From the cell containing the given text, extract its center point as [X, Y] coordinate. 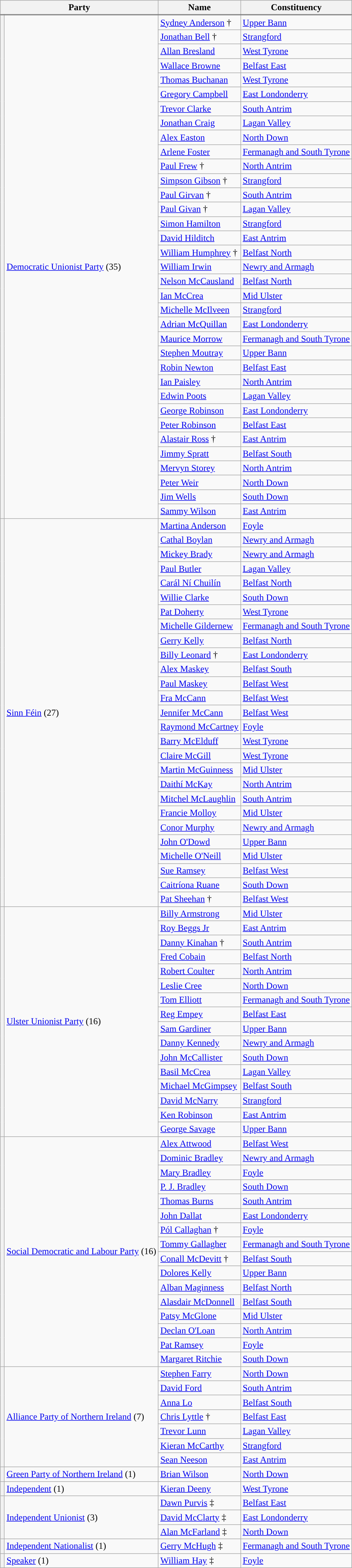
Carál Ní Chuilín [199, 583]
P. J. Bradley [199, 1187]
Independent Nationalist (1) [81, 1546]
Billy Armstrong [199, 914]
Fra McCann [199, 698]
Thomas Burns [199, 1201]
William Humphrey † [199, 252]
Dominic Bradley [199, 1158]
Jennifer McCann [199, 712]
Sam Gardiner [199, 1029]
John McCallister [199, 1057]
William Irwin [199, 267]
John Dallat [199, 1216]
Cathal Boylan [199, 540]
Alan McFarland ‡ [199, 1532]
Francie Molloy [199, 813]
Anna Lo [199, 1402]
Michael McGimpsey [199, 1086]
Trevor Lunn [199, 1431]
Michelle O'Neill [199, 856]
Barry McElduff [199, 741]
David McClarty ‡ [199, 1517]
Paul Givan † [199, 209]
Declan O'Loan [199, 1330]
Peter Robinson [199, 425]
Michelle McIlveen [199, 310]
Fred Cobain [199, 957]
Alasdair McDonnell [199, 1302]
Party [79, 8]
Edwin Poots [199, 396]
Alliance Party of Northern Ireland (7) [81, 1417]
Constituency [297, 8]
George Robinson [199, 411]
Tommy Gallagher [199, 1244]
Margaret Ritchie [199, 1359]
Basil McCrea [199, 1072]
Daithí McKay [199, 784]
William Hay ‡ [199, 1560]
Social Democratic and Labour Party (16) [81, 1252]
Independent (1) [81, 1489]
Simpson Gibson † [199, 181]
Alastair Ross † [199, 439]
John O'Dowd [199, 842]
Kieran Deeny [199, 1489]
Pól Callaghan † [199, 1230]
Simon Hamilton [199, 224]
Allan Bresland [199, 51]
Alban Maginness [199, 1287]
Jim Wells [199, 497]
Mitchel McLaughlin [199, 799]
Sammy Wilson [199, 511]
Dawn Purvis ‡ [199, 1503]
Ulster Unionist Party (16) [81, 1021]
Pat Doherty [199, 612]
Conall McDevitt † [199, 1259]
Roy Beggs Jr [199, 928]
Gregory Campbell [199, 94]
Mervyn Storey [199, 468]
Jonathan Craig [199, 123]
Paul Butler [199, 569]
Sean Neeson [199, 1460]
Mary Bradley [199, 1172]
Peter Weir [199, 482]
Michelle Gildernew [199, 626]
Sinn Féin (27) [81, 712]
Dolores Kelly [199, 1273]
Raymond McCartney [199, 727]
Sydney Anderson † [199, 23]
Nelson McCausland [199, 281]
Speaker (1) [81, 1560]
Billy Leonard † [199, 655]
Conor Murphy [199, 827]
Patsy McGlone [199, 1316]
Pat Ramsey [199, 1345]
Paul Girvan † [199, 195]
Martin McGuinness [199, 770]
Claire McGill [199, 756]
Gerry McHugh ‡ [199, 1546]
Alex Attwood [199, 1144]
Pat Sheehan † [199, 899]
Ian McCrea [199, 296]
Democratic Unionist Party (35) [81, 267]
David McNarry [199, 1100]
Tom Elliott [199, 1000]
Ian Paisley [199, 382]
Thomas Buchanan [199, 80]
Arlene Foster [199, 152]
Paul Frew † [199, 166]
Danny Kinahan † [199, 942]
Trevor Clarke [199, 109]
Chris Lyttle † [199, 1417]
Jonathan Bell † [199, 37]
Kieran McCarthy [199, 1445]
Independent Unionist (3) [81, 1517]
Adrian McQuillan [199, 324]
Sue Ramsey [199, 870]
Robert Coulter [199, 971]
Paul Maskey [199, 684]
Mickey Brady [199, 554]
Reg Empey [199, 1014]
Martina Anderson [199, 525]
Name [199, 8]
Stephen Farry [199, 1374]
Alex Easton [199, 137]
Stephen Moutray [199, 353]
George Savage [199, 1129]
Danny Kennedy [199, 1043]
Maurice Morrow [199, 339]
Leslie Cree [199, 985]
Green Party of Northern Ireland (1) [81, 1474]
Ken Robinson [199, 1115]
Robin Newton [199, 367]
Wallace Browne [199, 65]
Alex Maskey [199, 669]
Caitríona Ruane [199, 885]
Gerry Kelly [199, 640]
David Hilditch [199, 238]
Brian Wilson [199, 1474]
Willie Clarke [199, 597]
Jimmy Spratt [199, 454]
David Ford [199, 1388]
